Output the [x, y] coordinate of the center of the cell containing the given text.  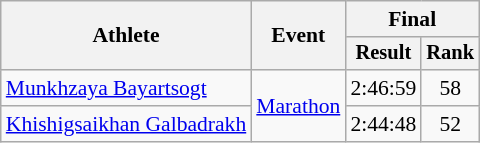
Rank [450, 54]
Athlete [126, 36]
2:46:59 [383, 88]
Munkhzaya Bayartsogt [126, 88]
Event [298, 36]
52 [450, 124]
Final [412, 19]
Marathon [298, 106]
Result [383, 54]
2:44:48 [383, 124]
58 [450, 88]
Khishigsaikhan Galbadrakh [126, 124]
